Output the (x, y) coordinate of the center of the cell containing the given text.  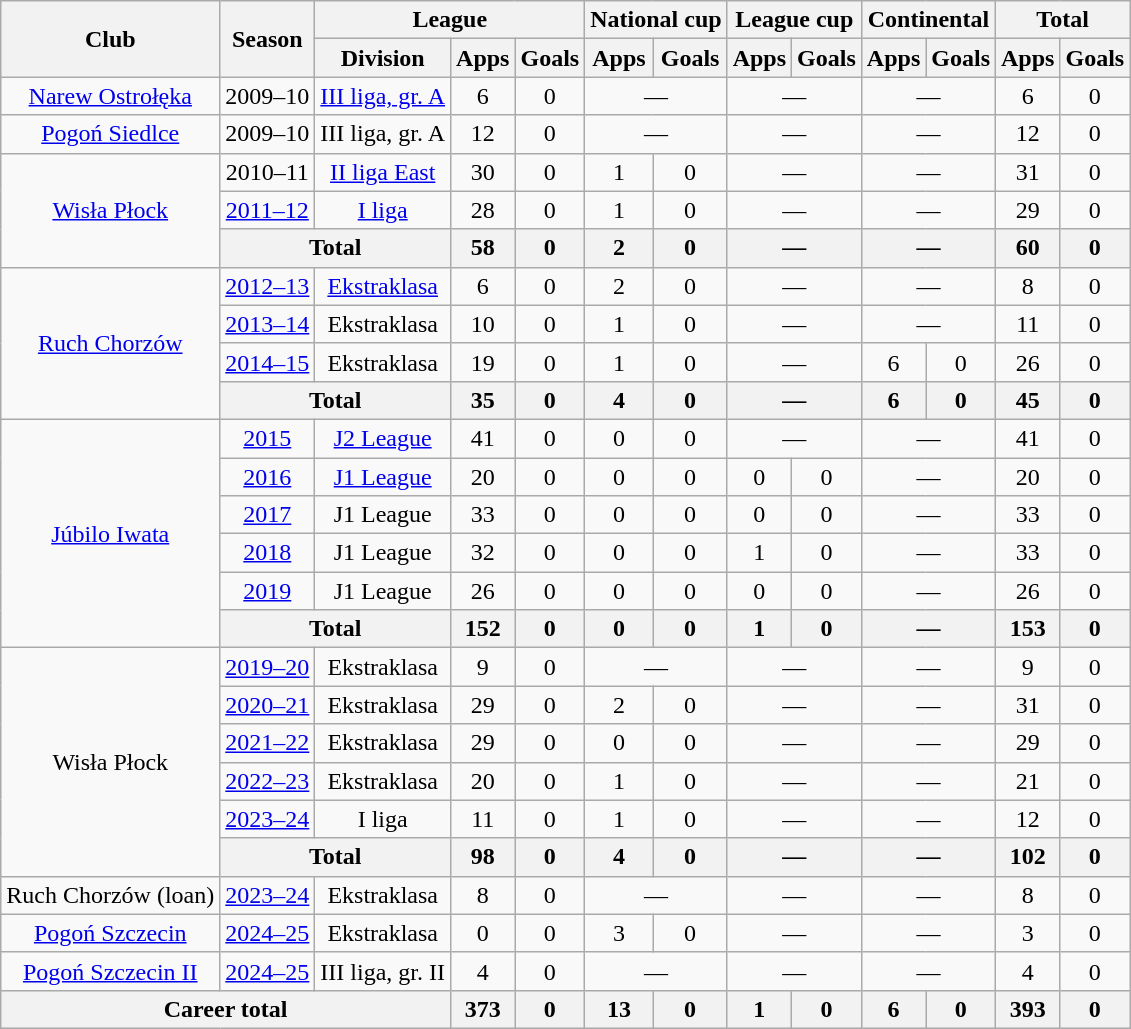
13 (619, 1009)
Season (268, 39)
60 (1028, 248)
League (450, 20)
2018 (268, 553)
2010–11 (268, 172)
102 (1028, 857)
2014–15 (268, 362)
2015 (268, 438)
Júbilo Iwata (110, 533)
Continental (928, 20)
393 (1028, 1009)
10 (483, 324)
30 (483, 172)
2016 (268, 477)
Ruch Chorzów (110, 343)
98 (483, 857)
58 (483, 248)
Club (110, 39)
152 (483, 629)
J2 League (383, 438)
28 (483, 210)
153 (1028, 629)
National cup (656, 20)
2013–14 (268, 324)
2019 (268, 591)
21 (1028, 781)
III liga, gr. II (383, 971)
Division (383, 58)
2017 (268, 515)
2021–22 (268, 743)
2022–23 (268, 781)
373 (483, 1009)
2011–12 (268, 210)
35 (483, 400)
Pogoń Szczecin II (110, 971)
45 (1028, 400)
2020–21 (268, 705)
19 (483, 362)
Ruch Chorzów (loan) (110, 895)
Pogoń Siedlce (110, 134)
Career total (226, 1009)
2019–20 (268, 667)
II liga East (383, 172)
League cup (794, 20)
2012–13 (268, 286)
32 (483, 553)
Pogoń Szczecin (110, 933)
Narew Ostrołęka (110, 96)
